Return (x, y) of the center of cell containing provided text 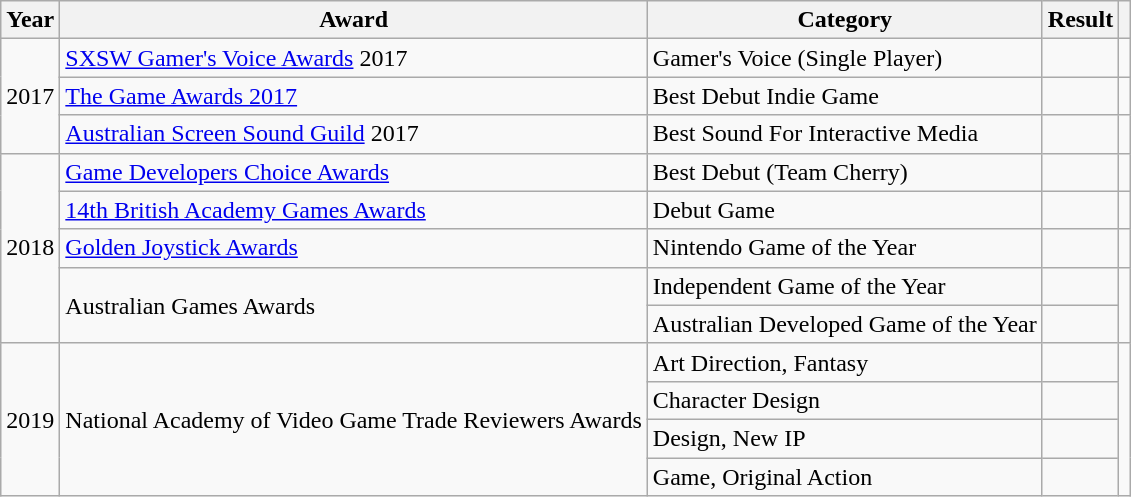
Award (354, 20)
Category (844, 20)
Australian Screen Sound Guild 2017 (354, 134)
The Game Awards 2017 (354, 96)
Best Sound For Interactive Media (844, 134)
2019 (30, 419)
Year (30, 20)
14th British Academy Games Awards (354, 210)
National Academy of Video Game Trade Reviewers Awards (354, 419)
Result (1080, 20)
Art Direction, Fantasy (844, 362)
2018 (30, 248)
Game, Original Action (844, 477)
Australian Developed Game of the Year (844, 324)
Game Developers Choice Awards (354, 172)
SXSW Gamer's Voice Awards 2017 (354, 58)
Australian Games Awards (354, 305)
Character Design (844, 400)
2017 (30, 96)
Golden Joystick Awards (354, 248)
Design, New IP (844, 438)
Best Debut (Team Cherry) (844, 172)
Nintendo Game of the Year (844, 248)
Best Debut Indie Game (844, 96)
Debut Game (844, 210)
Independent Game of the Year (844, 286)
Gamer's Voice (Single Player) (844, 58)
